Provide the [X, Y] coordinate of the cell's center where the given text is located.  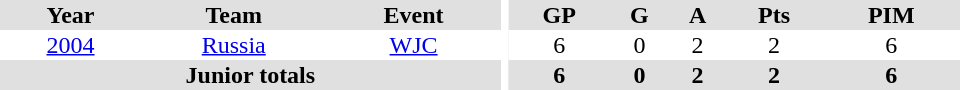
G [639, 15]
Russia [234, 45]
GP [559, 15]
Event [413, 15]
2004 [70, 45]
Year [70, 15]
A [697, 15]
Junior totals [250, 75]
Pts [774, 15]
WJC [413, 45]
PIM [892, 15]
Team [234, 15]
